Return (X, Y) of the center of cell containing provided text 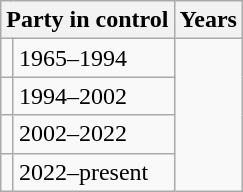
2002–2022 (94, 134)
Years (208, 20)
1994–2002 (94, 96)
2022–present (94, 172)
Party in control (88, 20)
1965–1994 (94, 58)
